Return the (x, y) coordinate for the center point of the cell that contains the specified text.  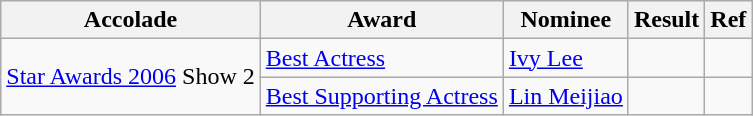
Ivy Lee (566, 58)
Best Supporting Actress (382, 96)
Result (666, 20)
Best Actress (382, 58)
Award (382, 20)
Star Awards 2006 Show 2 (131, 77)
Accolade (131, 20)
Lin Meijiao (566, 96)
Nominee (566, 20)
Ref (728, 20)
